From the cell containing the given text, extract its center point as [x, y] coordinate. 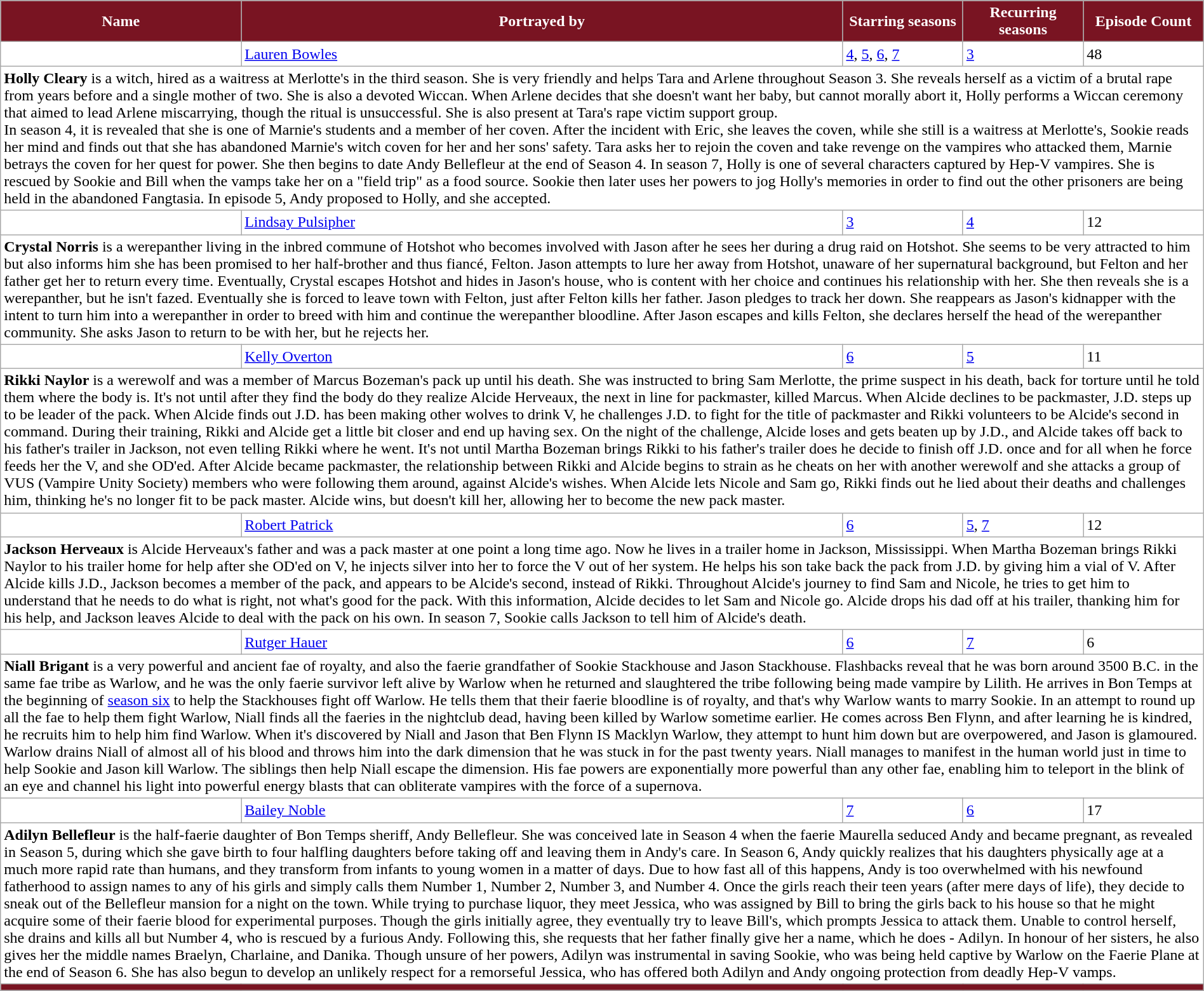
Episode Count [1143, 22]
Rutger Hauer [542, 642]
5 [1022, 356]
11 [1143, 356]
5, 7 [1022, 525]
Starring seasons [903, 22]
17 [1143, 810]
Bailey Noble [542, 810]
4 [1022, 222]
Recurring seasons [1022, 22]
Lauren Bowles [542, 54]
4, 5, 6, 7 [903, 54]
48 [1143, 54]
Lindsay Pulsipher [542, 222]
Name [121, 22]
Kelly Overton [542, 356]
Portrayed by [542, 22]
Robert Patrick [542, 525]
